Scan for the cell matching the given text and deliver its (X, Y) coordinate at center. 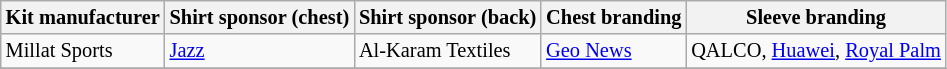
Sleeve branding (816, 17)
Geo News (614, 51)
Al-Karam Textiles (448, 51)
Kit manufacturer (83, 17)
Shirt sponsor (back) (448, 17)
Shirt sponsor (chest) (260, 17)
QALCO, Huawei, Royal Palm (816, 51)
Jazz (260, 51)
Chest branding (614, 17)
Millat Sports (83, 51)
